Pinpoint the cell where the given text exists, returning its [X, Y] midpoint coordinate. 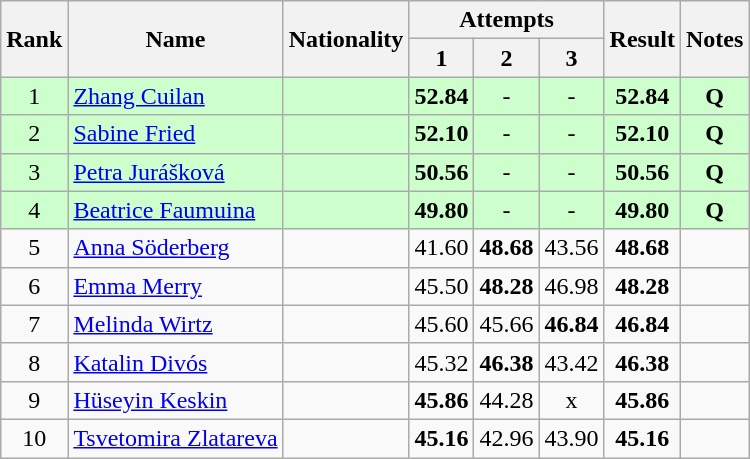
45.66 [506, 324]
45.50 [442, 286]
Emma Merry [176, 286]
Notes [714, 39]
Hüseyin Keskin [176, 400]
9 [34, 400]
8 [34, 362]
Rank [34, 39]
5 [34, 248]
Zhang Cuilan [176, 96]
43.90 [572, 438]
6 [34, 286]
4 [34, 210]
Melinda Wirtz [176, 324]
x [572, 400]
7 [34, 324]
Tsvetomira Zlatareva [176, 438]
Beatrice Faumuina [176, 210]
10 [34, 438]
43.42 [572, 362]
41.60 [442, 248]
45.60 [442, 324]
43.56 [572, 248]
Sabine Fried [176, 134]
46.98 [572, 286]
Katalin Divós [176, 362]
42.96 [506, 438]
Name [176, 39]
44.28 [506, 400]
Anna Söderberg [176, 248]
Nationality [346, 39]
Result [642, 39]
Petra Jurášková [176, 172]
45.32 [442, 362]
Attempts [506, 20]
